From the cell containing the given text, extract its center point as (x, y) coordinate. 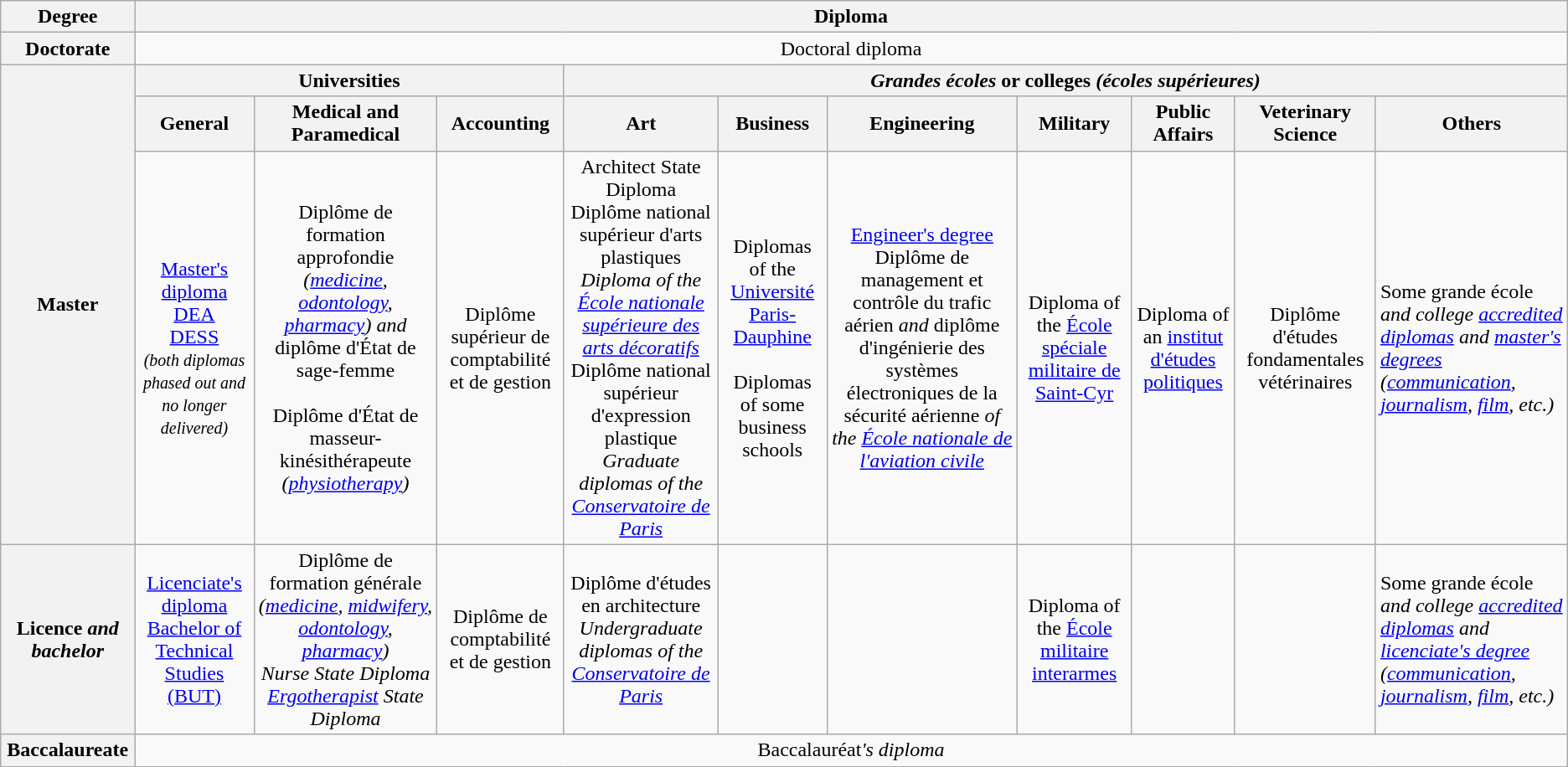
Art (641, 124)
Some grande école and college accredited diplomas and licenciate's degree (communication, journalism, film, etc.) (1471, 640)
Veterinary Science (1305, 124)
Engineering (922, 124)
Public Affairs (1183, 124)
Master's diplomaDEADESS(both diplomas phased out and no longer delivered) (194, 347)
General (194, 124)
Diploma (851, 17)
Diplôme d'études en architectureUndergraduate diplomas of the Conservatoire de Paris (641, 640)
Diplôme de comptabilité et de gestion (501, 640)
Accounting (501, 124)
Diploma of the École spéciale militaire de Saint-Cyr (1075, 347)
Business (772, 124)
Baccalaureate (68, 750)
Medical and Paramedical (345, 124)
Universities (349, 80)
Others (1471, 124)
Licenciate's diplomaBachelor of Technical Studies (BUT) (194, 640)
Some grande école and college accredited diplomas and master's degrees (communication, journalism, film, etc.) (1471, 347)
Diploma of the École militaire interarmes (1075, 640)
Diplôme supérieur de comptabilité et de gestion (501, 347)
Diploma of an institut d'études politiques (1183, 347)
Master (68, 305)
Baccalauréat's diploma (851, 750)
Doctorate (68, 49)
Licence and bachelor (68, 640)
Military (1075, 124)
Diplomas of the Université Paris-DauphineDiplomas of some business schools (772, 347)
Grandes écoles or colleges (écoles supérieures) (1065, 80)
Diplôme d'études fondamentales vétérinaires (1305, 347)
Degree (68, 17)
Doctoral diploma (851, 49)
Diplôme de formation générale (medicine, midwifery, odontology, pharmacy)Nurse State DiplomaErgotherapist State Diploma (345, 640)
